Return [x, y] of the center of cell containing provided text 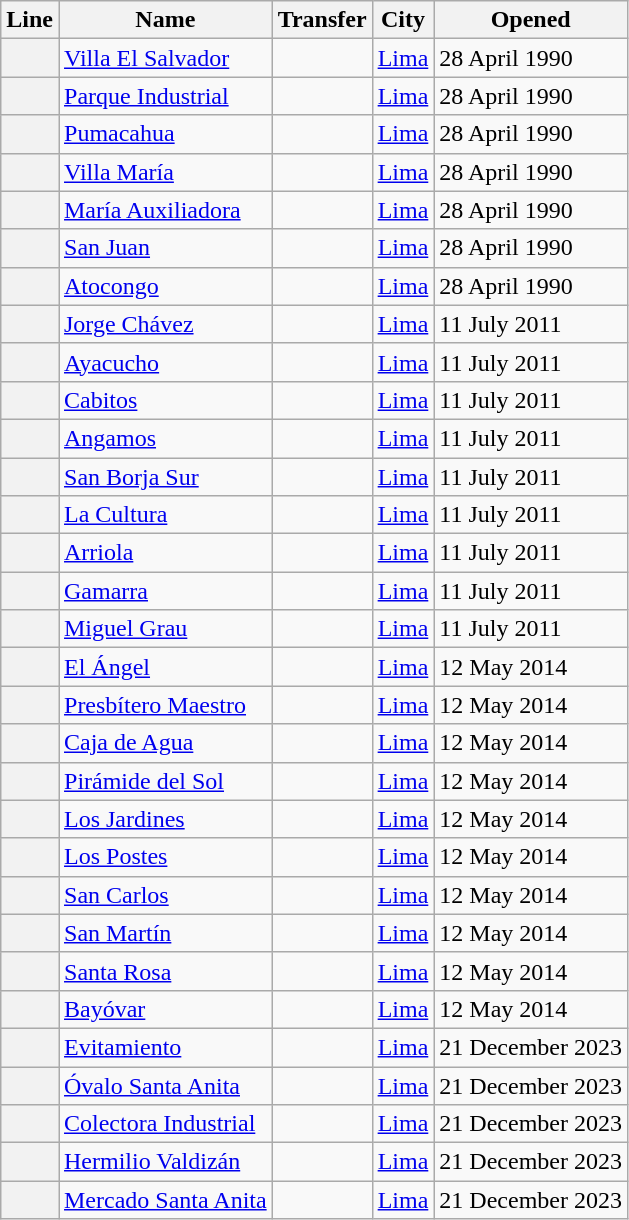
Line [30, 20]
Jorge Chávez [165, 324]
María Auxiliadora [165, 210]
Pirámide del Sol [165, 781]
Atocongo [165, 286]
Mercado Santa Anita [165, 1200]
Cabitos [165, 400]
Caja de Agua [165, 743]
Opened [531, 20]
La Cultura [165, 515]
Transfer [322, 20]
Gamarra [165, 591]
Villa María [165, 172]
Angamos [165, 438]
Bayóvar [165, 1009]
Presbítero Maestro [165, 705]
Parque Industrial [165, 96]
City [403, 20]
San Martín [165, 933]
Pumacahua [165, 134]
San Borja Sur [165, 477]
San Carlos [165, 895]
Hermilio Valdizán [165, 1162]
El Ángel [165, 667]
Evitamiento [165, 1047]
Villa El Salvador [165, 58]
Los Jardines [165, 819]
San Juan [165, 248]
Óvalo Santa Anita [165, 1085]
Santa Rosa [165, 971]
Miguel Grau [165, 629]
Name [165, 20]
Arriola [165, 553]
Los Postes [165, 857]
Ayacucho [165, 362]
Colectora Industrial [165, 1124]
